Identify which cell holds the provided text, then report its [x, y] central coordinate. 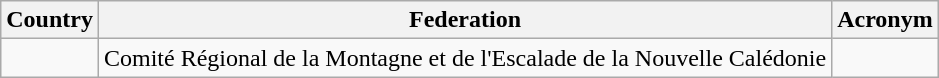
Country [50, 20]
Federation [464, 20]
Acronym [886, 20]
Comité Régional de la Montagne et de l'Escalade de la Nouvelle Calédonie [464, 58]
